Provide the (X, Y) coordinate of the cell's center where the given text is located.  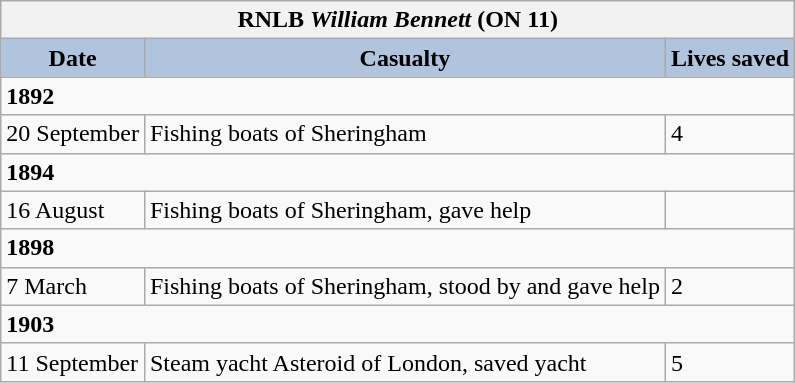
1892 (398, 96)
Date (73, 58)
Steam yacht Asteroid of London, saved yacht (404, 362)
20 September (73, 134)
Fishing boats of Sheringham, stood by and gave help (404, 286)
1898 (398, 248)
4 (730, 134)
Casualty (404, 58)
7 March (73, 286)
1894 (398, 172)
1903 (398, 324)
2 (730, 286)
16 August (73, 210)
RNLB William Bennett (ON 11) (398, 20)
11 September (73, 362)
Fishing boats of Sheringham (404, 134)
5 (730, 362)
Fishing boats of Sheringham, gave help (404, 210)
Lives saved (730, 58)
